Find where the given text appears and provide that cell's center as [x, y] coordinate. 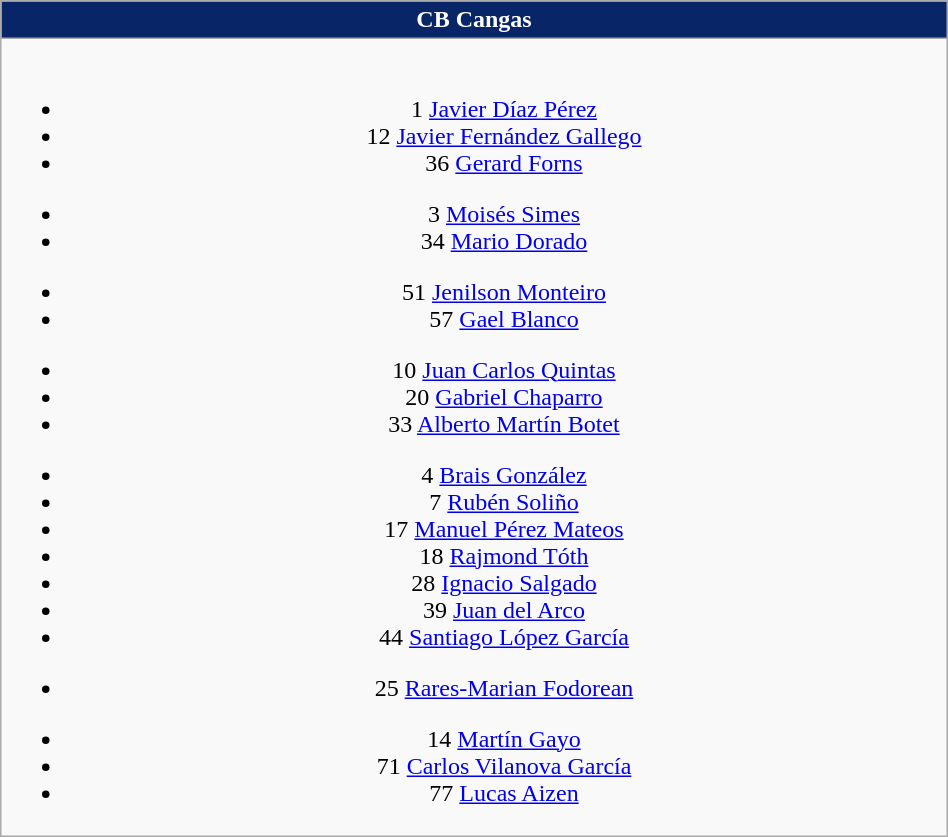
CB Cangas [474, 20]
